Output the [X, Y] coordinate of the center of the cell containing the given text.  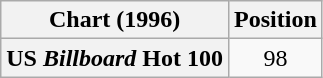
98 [276, 58]
Position [276, 20]
Chart (1996) [115, 20]
US Billboard Hot 100 [115, 58]
